Locate the cell with the specified text and output its [X, Y] center coordinate. 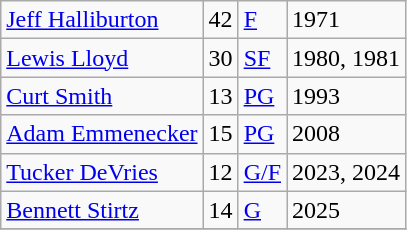
15 [220, 134]
2008 [346, 134]
1980, 1981 [346, 58]
1971 [346, 20]
2025 [346, 210]
Bennett Stirtz [102, 210]
42 [220, 20]
Lewis Lloyd [102, 58]
F [262, 20]
1993 [346, 96]
14 [220, 210]
G [262, 210]
Jeff Halliburton [102, 20]
Tucker DeVries [102, 172]
13 [220, 96]
2023, 2024 [346, 172]
Adam Emmenecker [102, 134]
G/F [262, 172]
12 [220, 172]
SF [262, 58]
Curt Smith [102, 96]
30 [220, 58]
